Search for the cell housing the specified text and yield its (X, Y) center coordinate. 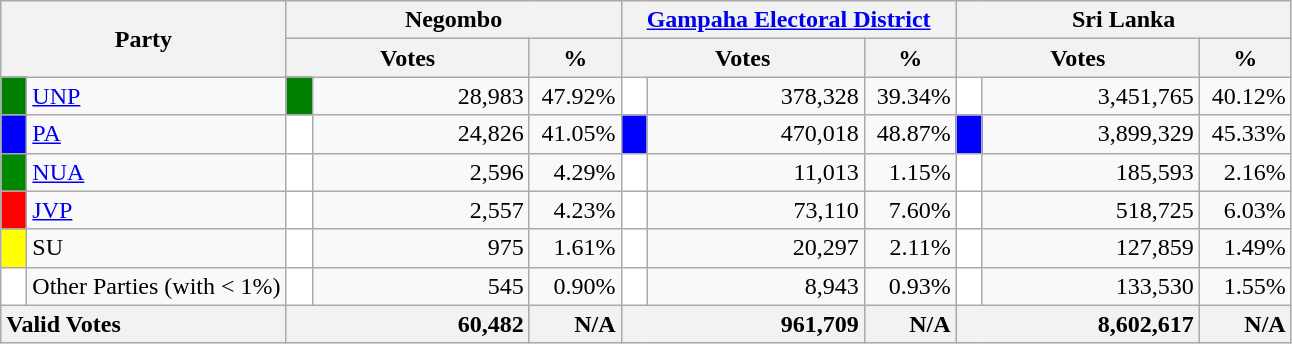
7.60% (910, 210)
JVP (156, 210)
0.90% (575, 286)
6.03% (1245, 210)
Party (144, 39)
2,557 (420, 210)
40.12% (1245, 96)
133,530 (1090, 286)
961,709 (742, 324)
0.93% (910, 286)
Valid Votes (144, 324)
8,602,617 (1078, 324)
1.49% (1245, 248)
24,826 (420, 134)
127,859 (1090, 248)
45.33% (1245, 134)
975 (420, 248)
Sri Lanka (1124, 20)
Gampaha Electoral District (788, 20)
20,297 (756, 248)
2.11% (910, 248)
4.29% (575, 172)
UNP (156, 96)
73,110 (756, 210)
518,725 (1090, 210)
1.55% (1245, 286)
Other Parties (with < 1%) (156, 286)
1.61% (575, 248)
4.23% (575, 210)
39.34% (910, 96)
545 (420, 286)
2,596 (420, 172)
60,482 (408, 324)
185,593 (1090, 172)
SU (156, 248)
28,983 (420, 96)
2.16% (1245, 172)
41.05% (575, 134)
3,899,329 (1090, 134)
11,013 (756, 172)
47.92% (575, 96)
48.87% (910, 134)
PA (156, 134)
470,018 (756, 134)
3,451,765 (1090, 96)
378,328 (756, 96)
1.15% (910, 172)
NUA (156, 172)
8,943 (756, 286)
Negombo (454, 20)
